Search for the cell housing the specified text and yield its (x, y) center coordinate. 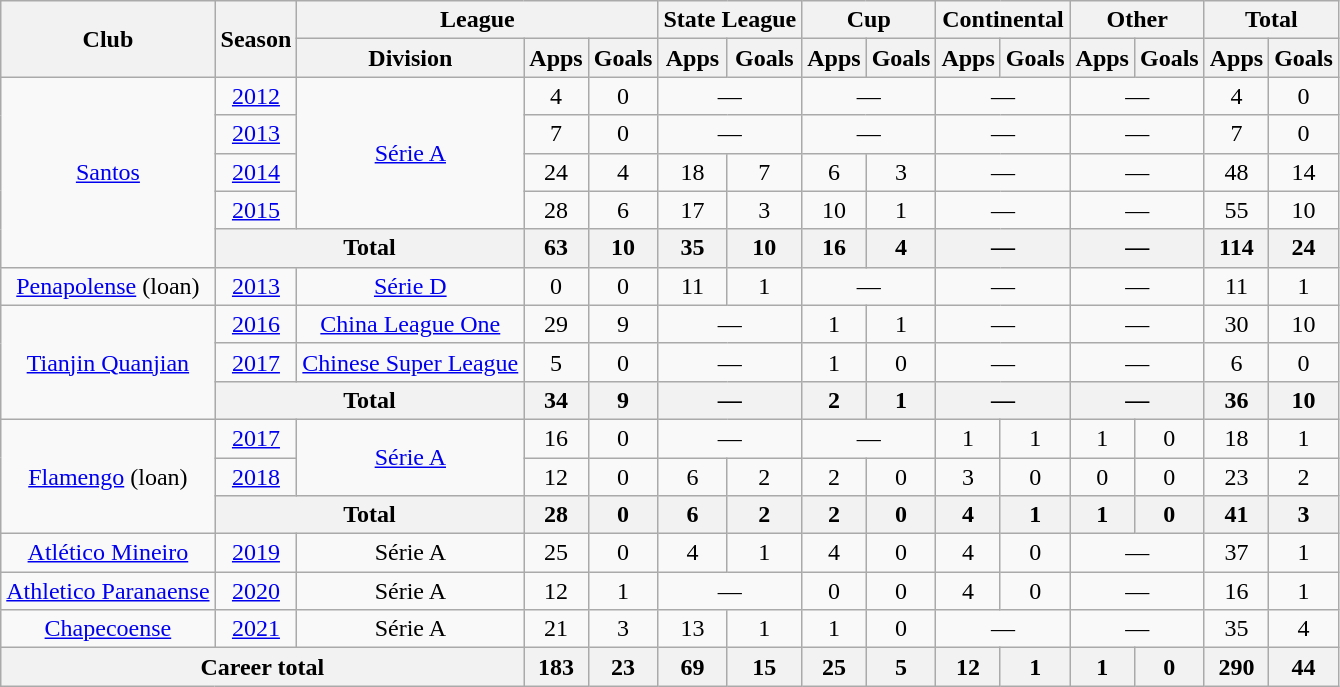
34 (556, 400)
League (478, 20)
2016 (256, 324)
Série D (410, 286)
2012 (256, 96)
Cup (869, 20)
2018 (256, 477)
183 (556, 667)
36 (1236, 400)
29 (556, 324)
2020 (256, 591)
2014 (256, 172)
17 (692, 210)
14 (1304, 172)
48 (1236, 172)
Chapecoense (108, 629)
15 (764, 667)
13 (692, 629)
Continental (1003, 20)
Athletico Paranaense (108, 591)
21 (556, 629)
Division (410, 58)
41 (1236, 515)
69 (692, 667)
Other (1137, 20)
2019 (256, 553)
Penapolense (loan) (108, 286)
44 (1304, 667)
Flamengo (loan) (108, 476)
Santos (108, 172)
290 (1236, 667)
37 (1236, 553)
30 (1236, 324)
63 (556, 248)
Club (108, 39)
Career total (262, 667)
2021 (256, 629)
2015 (256, 210)
State League (730, 20)
55 (1236, 210)
Tianjin Quanjian (108, 362)
Season (256, 39)
China League One (410, 324)
Chinese Super League (410, 362)
Atlético Mineiro (108, 553)
114 (1236, 248)
